Detect which cell encompasses the target text, then output its (X, Y) center coordinate. 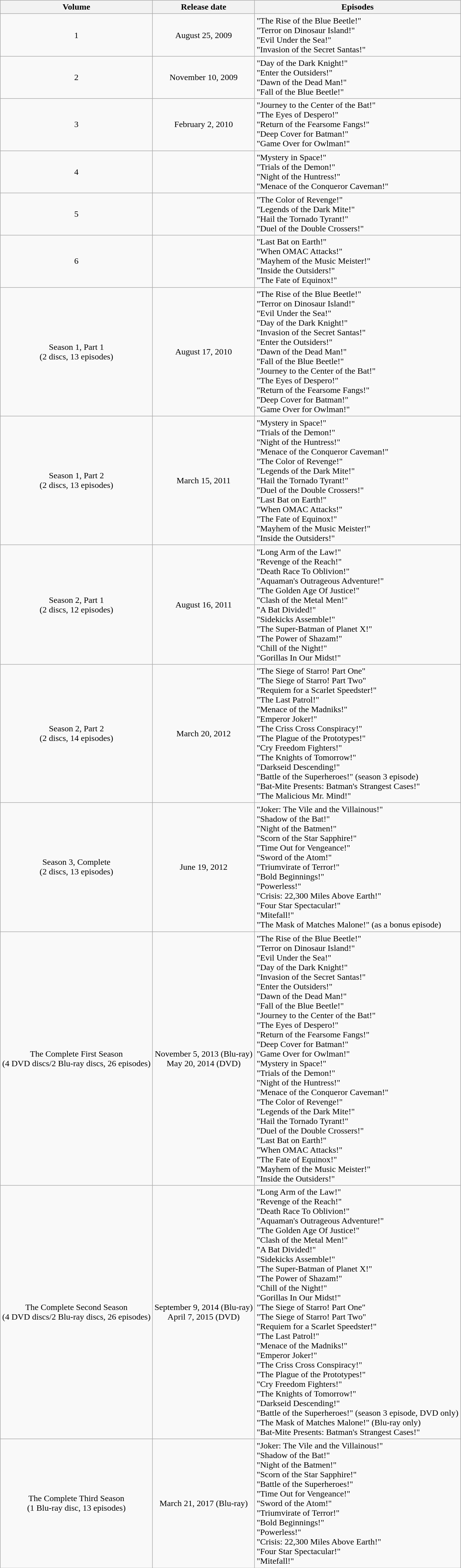
"The Color of Revenge!""Legends of the Dark Mite!""Hail the Tornado Tyrant!""Duel of the Double Crossers!" (357, 214)
Release date (204, 7)
Season 1, Part 2(2 discs, 13 episodes) (77, 480)
Season 3, Complete(2 discs, 13 episodes) (77, 867)
"Mystery in Space!""Trials of the Demon!""Night of the Huntress!""Menace of the Conqueror Caveman!" (357, 172)
March 20, 2012 (204, 733)
September 9, 2014 (Blu-ray) April 7, 2015 (DVD) (204, 1312)
Season 2, Part 2(2 discs, 14 episodes) (77, 733)
March 21, 2017 (Blu-ray) (204, 1504)
The Complete Second Season (4 DVD discs/2 Blu-ray discs, 26 episodes) (77, 1312)
"Last Bat on Earth!""When OMAC Attacks!""Mayhem of the Music Meister!""Inside the Outsiders!""The Fate of Equinox!" (357, 261)
3 (77, 125)
August 25, 2009 (204, 35)
The Complete First Season (4 DVD discs/2 Blu-ray discs, 26 episodes) (77, 1058)
4 (77, 172)
"The Rise of the Blue Beetle!""Terror on Dinosaur Island!""Evil Under the Sea!""Invasion of the Secret Santas!" (357, 35)
March 15, 2011 (204, 480)
Volume (77, 7)
Season 1, Part 1(2 discs, 13 episodes) (77, 352)
August 16, 2011 (204, 604)
The Complete Third Season (1 Blu-ray disc, 13 episodes) (77, 1504)
6 (77, 261)
June 19, 2012 (204, 867)
August 17, 2010 (204, 352)
Season 2, Part 1(2 discs, 12 episodes) (77, 604)
November 10, 2009 (204, 78)
Episodes (357, 7)
2 (77, 78)
November 5, 2013 (Blu-ray) May 20, 2014 (DVD) (204, 1058)
February 2, 2010 (204, 125)
"Day of the Dark Knight!""Enter the Outsiders!""Dawn of the Dead Man!""Fall of the Blue Beetle!" (357, 78)
"Journey to the Center of the Bat!""The Eyes of Despero!""Return of the Fearsome Fangs!""Deep Cover for Batman!""Game Over for Owlman!" (357, 125)
1 (77, 35)
5 (77, 214)
